Output the [x, y] coordinate of the center of the cell containing the given text.  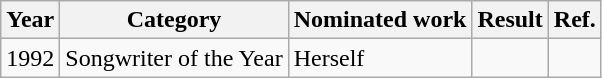
Herself [380, 58]
Ref. [574, 20]
Category [174, 20]
Result [510, 20]
Year [30, 20]
1992 [30, 58]
Nominated work [380, 20]
Songwriter of the Year [174, 58]
